Determine the [x, y] coordinate at the center of the cell enclosing the given text.  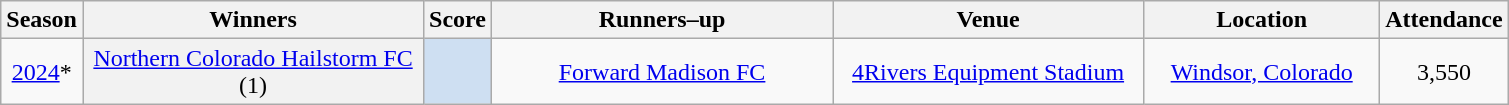
Runners–up [662, 20]
Winners [252, 20]
Location [1262, 20]
4Rivers Equipment Stadium [988, 72]
Northern Colorado Hailstorm FC (1) [252, 72]
Forward Madison FC [662, 72]
Score [458, 20]
Windsor, Colorado [1262, 72]
Attendance [1444, 20]
Venue [988, 20]
Season [42, 20]
3,550 [1444, 72]
2024* [42, 72]
